Capture the cell that displays the provided text and extract its [X, Y] central coordinate. 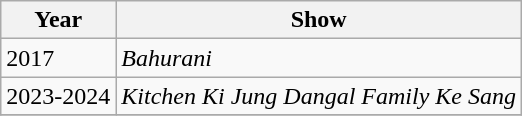
Show [319, 20]
2023-2024 [58, 96]
Bahurani [319, 58]
Kitchen Ki Jung Dangal Family Ke Sang [319, 96]
2017 [58, 58]
Year [58, 20]
